Output the (x, y) coordinate of the center of the cell containing the given text.  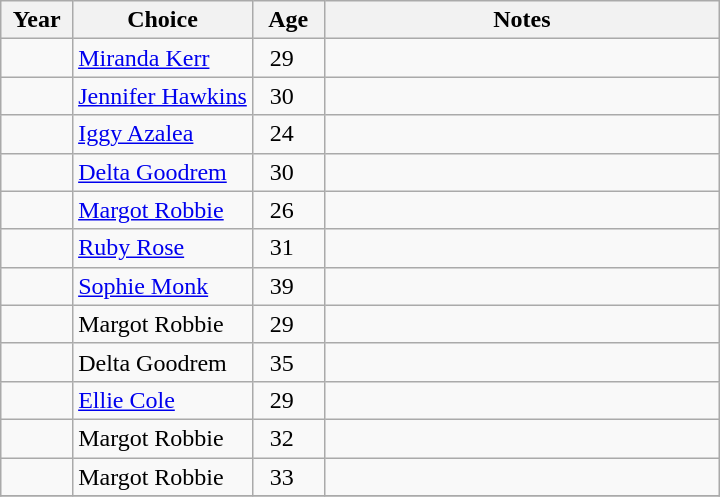
Notes (522, 20)
Ellie Cole (163, 400)
Choice (163, 20)
Jennifer Hawkins (163, 96)
Sophie Monk (163, 286)
Year (37, 20)
Ruby Rose (163, 248)
35 (288, 362)
26 (288, 210)
33 (288, 477)
31 (288, 248)
Miranda Kerr (163, 58)
32 (288, 438)
Age (288, 20)
39 (288, 286)
24 (288, 134)
Iggy Azalea (163, 134)
